Identify which cell holds the provided text, then report its (X, Y) central coordinate. 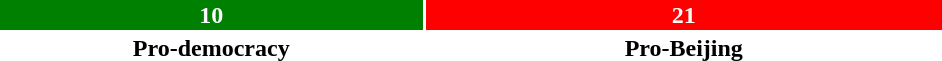
21 (684, 15)
10 (212, 15)
